Capture the cell that displays the provided text and extract its [x, y] central coordinate. 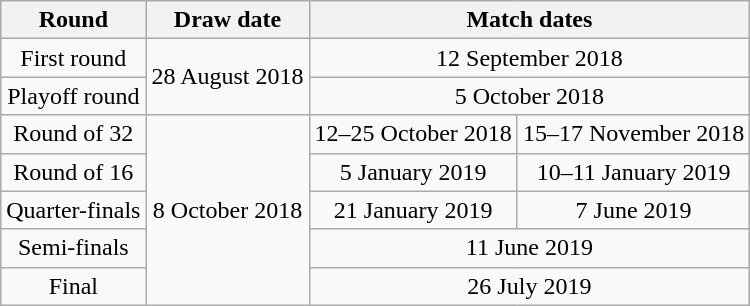
First round [74, 58]
8 October 2018 [228, 210]
Match dates [530, 20]
21 January 2019 [413, 210]
Semi-finals [74, 248]
5 October 2018 [530, 96]
Round of 32 [74, 134]
Draw date [228, 20]
28 August 2018 [228, 77]
Playoff round [74, 96]
Round [74, 20]
5 January 2019 [413, 172]
10–11 January 2019 [633, 172]
15–17 November 2018 [633, 134]
Round of 16 [74, 172]
12 September 2018 [530, 58]
12–25 October 2018 [413, 134]
Quarter-finals [74, 210]
11 June 2019 [530, 248]
26 July 2019 [530, 286]
7 June 2019 [633, 210]
Final [74, 286]
